Return the (X, Y) coordinate for the center point of the cell that contains the specified text.  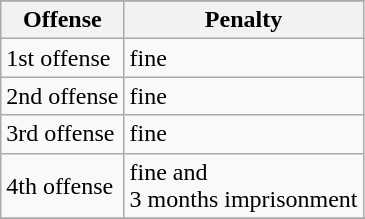
Penalty (244, 20)
2nd offense (62, 96)
fine and3 months imprisonment (244, 186)
Offense (62, 20)
4th offense (62, 186)
1st offense (62, 58)
3rd offense (62, 134)
